Identify which cell holds the provided text, then report its [x, y] central coordinate. 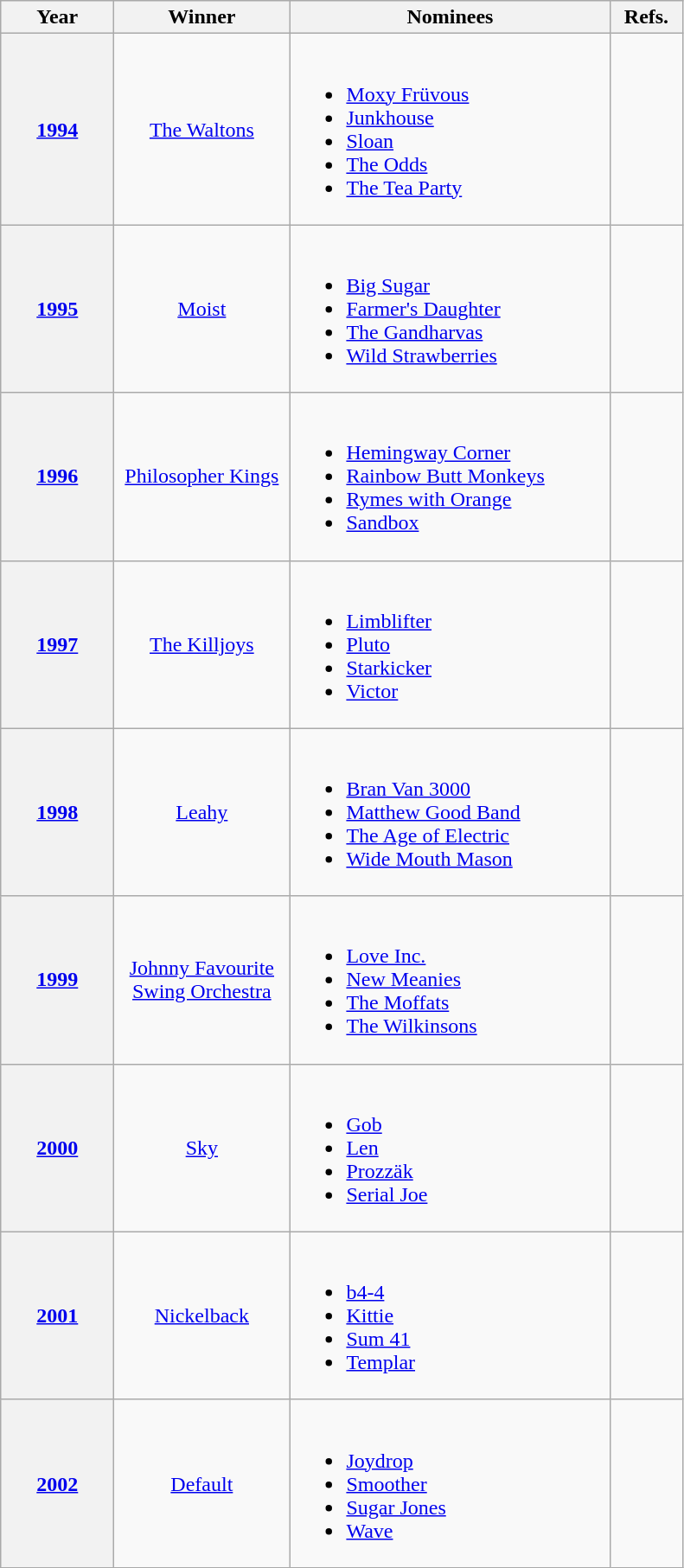
2000 [57, 1148]
Moxy FrüvousJunkhouseSloanThe OddsThe Tea Party [450, 130]
Nickelback [202, 1315]
GobLenProzzäkSerial Joe [450, 1148]
1999 [57, 980]
b4-4KittieSum 41Templar [450, 1315]
The Waltons [202, 130]
1995 [57, 309]
1998 [57, 812]
1997 [57, 644]
Moist [202, 309]
Leahy [202, 812]
Nominees [450, 17]
Hemingway CornerRainbow Butt MonkeysRymes with OrangeSandbox [450, 477]
1994 [57, 130]
1996 [57, 477]
Philosopher Kings [202, 477]
Default [202, 1483]
JoydropSmootherSugar JonesWave [450, 1483]
Refs. [647, 17]
Year [57, 17]
2001 [57, 1315]
Johnny Favourite Swing Orchestra [202, 980]
Love Inc.New MeaniesThe MoffatsThe Wilkinsons [450, 980]
Winner [202, 17]
Big SugarFarmer's DaughterThe GandharvasWild Strawberries [450, 309]
LimblifterPlutoStarkickerVictor [450, 644]
2002 [57, 1483]
Bran Van 3000Matthew Good BandThe Age of ElectricWide Mouth Mason [450, 812]
Sky [202, 1148]
The Killjoys [202, 644]
